From the cell containing the given text, extract its center point as [x, y] coordinate. 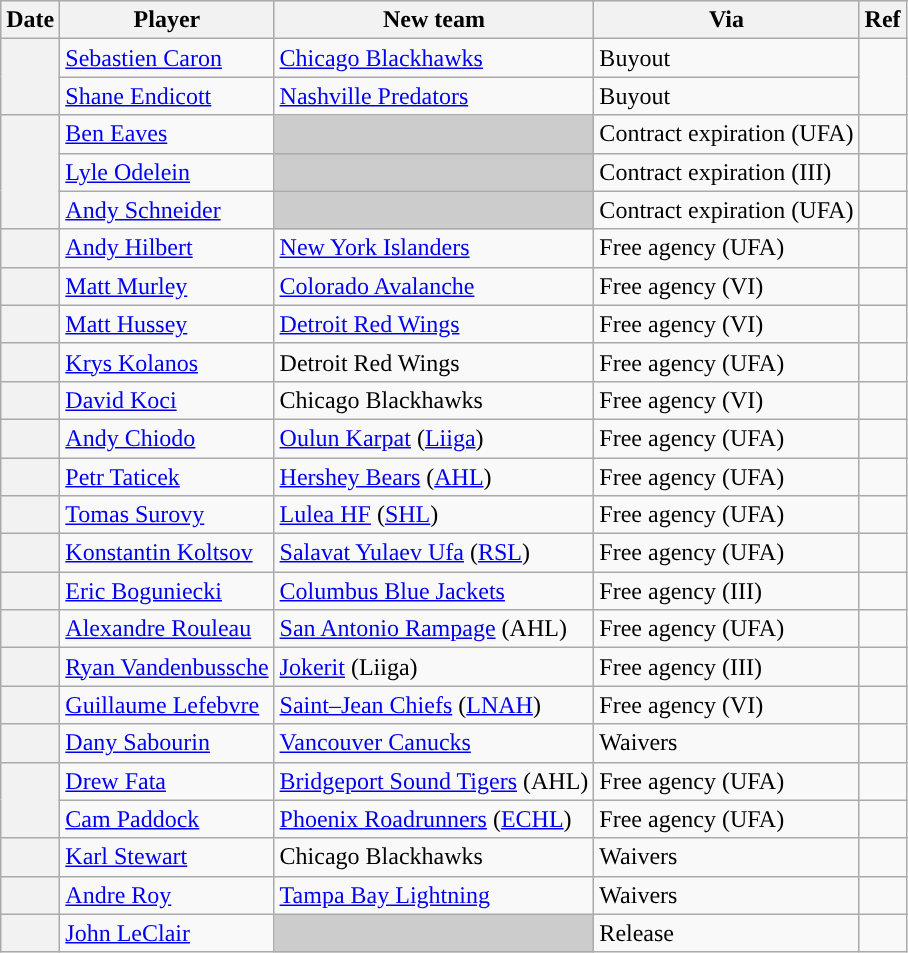
Bridgeport Sound Tigers (AHL) [434, 781]
Drew Fata [167, 781]
Release [726, 933]
Karl Stewart [167, 857]
Contract expiration (III) [726, 172]
John LeClair [167, 933]
New team [434, 20]
David Koci [167, 400]
Guillaume Lefebvre [167, 705]
Andy Schneider [167, 210]
Matt Hussey [167, 324]
Tomas Surovy [167, 515]
Alexandre Rouleau [167, 629]
Andy Hilbert [167, 248]
Date [30, 20]
Petr Taticek [167, 477]
Lulea HF (SHL) [434, 515]
Saint–Jean Chiefs (LNAH) [434, 705]
Andre Roy [167, 895]
Vancouver Canucks [434, 743]
Shane Endicott [167, 96]
Hershey Bears (AHL) [434, 477]
Ben Eaves [167, 134]
Andy Chiodo [167, 438]
Konstantin Koltsov [167, 553]
Via [726, 20]
New York Islanders [434, 248]
Jokerit (Liiga) [434, 667]
Salavat Yulaev Ufa (RSL) [434, 553]
Eric Boguniecki [167, 591]
Oulun Karpat (Liiga) [434, 438]
Sebastien Caron [167, 58]
Cam Paddock [167, 819]
Phoenix Roadrunners (ECHL) [434, 819]
Krys Kolanos [167, 362]
Ref [882, 20]
Matt Murley [167, 286]
Tampa Bay Lightning [434, 895]
Ryan Vandenbussche [167, 667]
Nashville Predators [434, 96]
Player [167, 20]
Lyle Odelein [167, 172]
San Antonio Rampage (AHL) [434, 629]
Columbus Blue Jackets [434, 591]
Dany Sabourin [167, 743]
Colorado Avalanche [434, 286]
